Identify which cell holds the provided text, then report its (X, Y) central coordinate. 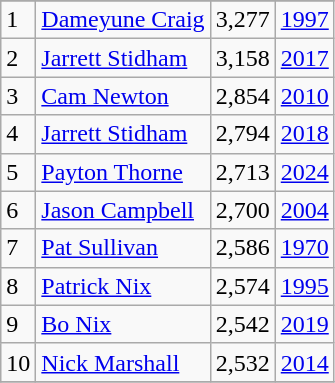
7 (18, 248)
1997 (304, 20)
2024 (304, 172)
2019 (304, 324)
Pat Sullivan (123, 248)
Jason Campbell (123, 210)
Bo Nix (123, 324)
3 (18, 96)
2,854 (242, 96)
2017 (304, 58)
Payton Thorne (123, 172)
2,574 (242, 286)
Patrick Nix (123, 286)
4 (18, 134)
1995 (304, 286)
8 (18, 286)
2014 (304, 362)
Dameyune Craig (123, 20)
2,532 (242, 362)
2,586 (242, 248)
2,542 (242, 324)
9 (18, 324)
2004 (304, 210)
2,794 (242, 134)
2,700 (242, 210)
5 (18, 172)
3,158 (242, 58)
3,277 (242, 20)
10 (18, 362)
Cam Newton (123, 96)
Nick Marshall (123, 362)
2018 (304, 134)
2010 (304, 96)
1970 (304, 248)
6 (18, 210)
1 (18, 20)
2 (18, 58)
2,713 (242, 172)
